Detect which cell encompasses the target text, then output its [X, Y] center coordinate. 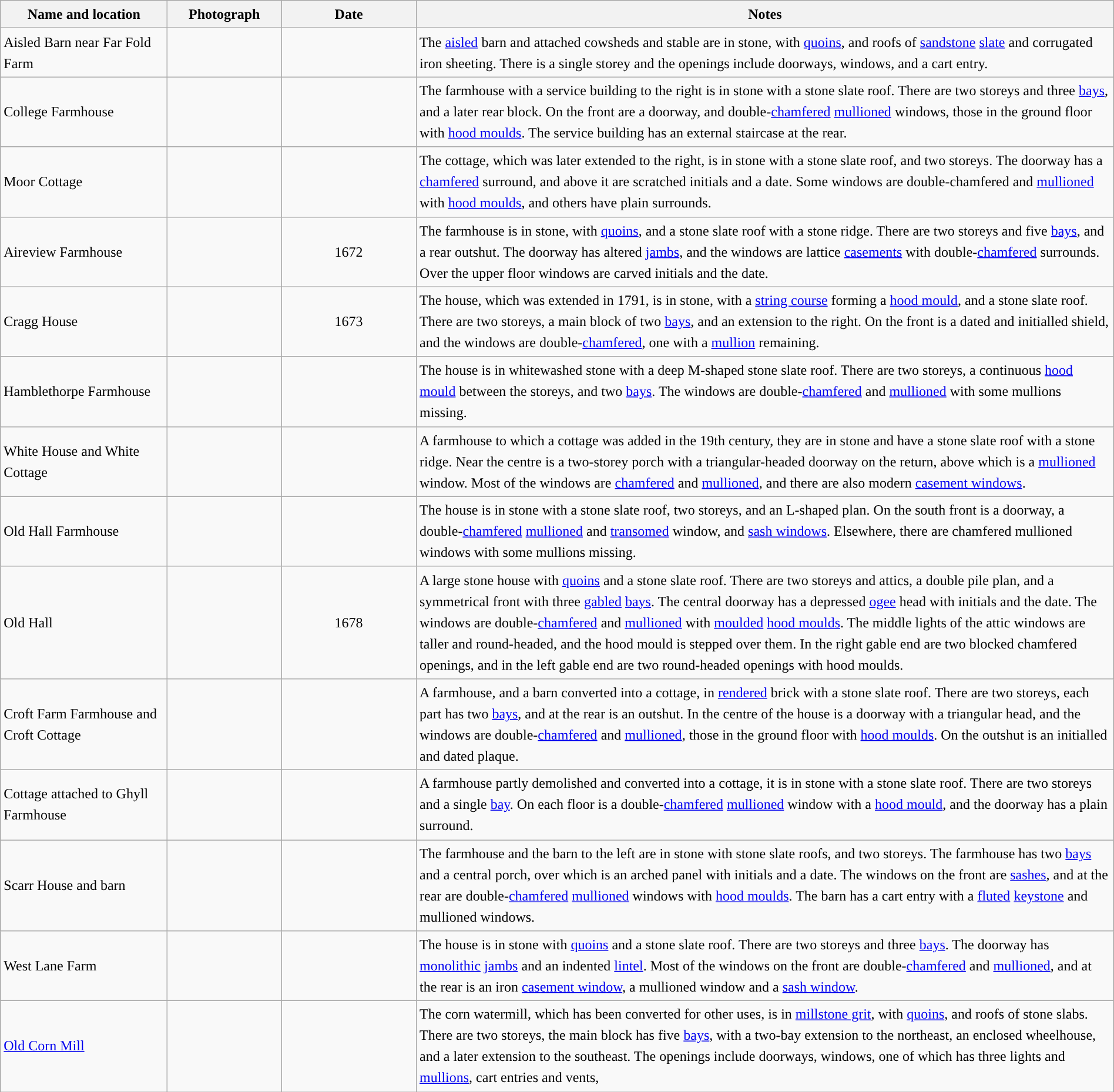
Old Hall [84, 623]
Scarr House and barn [84, 886]
White House and White Cottage [84, 462]
Aisled Barn near Far Fold Farm [84, 53]
Aireview Farmhouse [84, 251]
Date [349, 14]
Cottage attached to Ghyll Farmhouse [84, 805]
Hamblethorpe Farmhouse [84, 391]
West Lane Farm [84, 966]
Notes [765, 14]
Old Corn Mill [84, 1047]
1672 [349, 251]
Old Hall Farmhouse [84, 531]
Croft Farm Farmhouse and Croft Cottage [84, 724]
Moor Cottage [84, 182]
Name and location [84, 14]
1678 [349, 623]
Photograph [224, 14]
1673 [349, 322]
Cragg House [84, 322]
College Farmhouse [84, 112]
